Search for the cell housing the specified text and yield its (x, y) center coordinate. 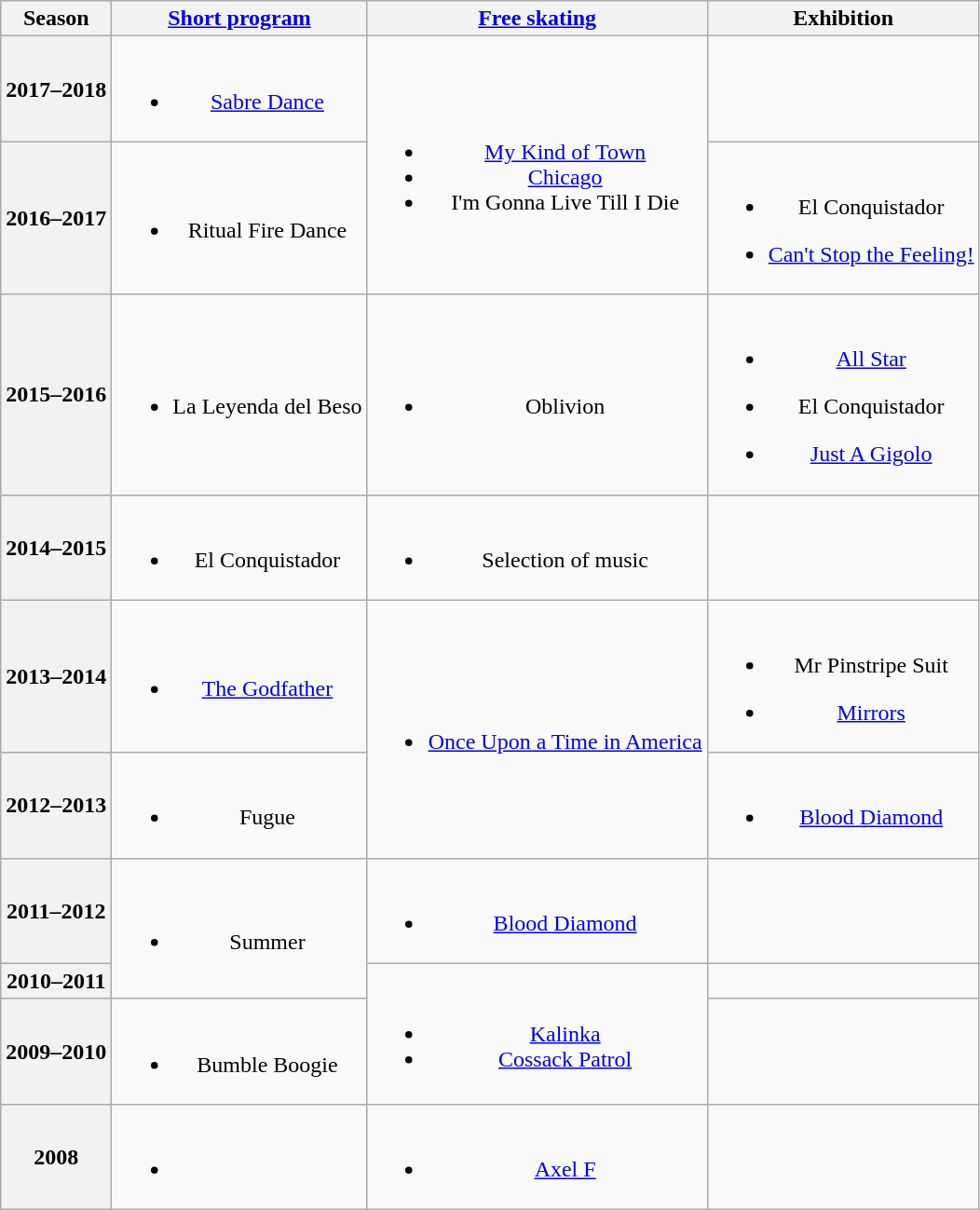
Free skating (537, 19)
2015–2016 (56, 395)
2009–2010 (56, 1051)
KalinkaCossack Patrol (537, 1034)
The Godfather (239, 676)
2012–2013 (56, 805)
My Kind of TownChicagoI'm Gonna Live Till I Die (537, 166)
2008 (56, 1157)
Ritual Fire Dance (239, 218)
El Conquistador (239, 548)
Short program (239, 19)
Fugue (239, 805)
2014–2015 (56, 548)
Once Upon a Time in America (537, 728)
2016–2017 (56, 218)
El Conquistador Can't Stop the Feeling! (843, 218)
La Leyenda del Beso (239, 395)
Selection of music (537, 548)
Exhibition (843, 19)
Summer (239, 928)
Sabre Dance (239, 89)
Oblivion (537, 395)
Axel F (537, 1157)
Mr Pinstripe Suit Mirrors (843, 676)
Bumble Boogie (239, 1051)
2010–2011 (56, 981)
All Star El Conquistador Just A Gigolo (843, 395)
Season (56, 19)
2017–2018 (56, 89)
2011–2012 (56, 911)
2013–2014 (56, 676)
